Output the (x, y) coordinate of the center of the cell containing the given text.  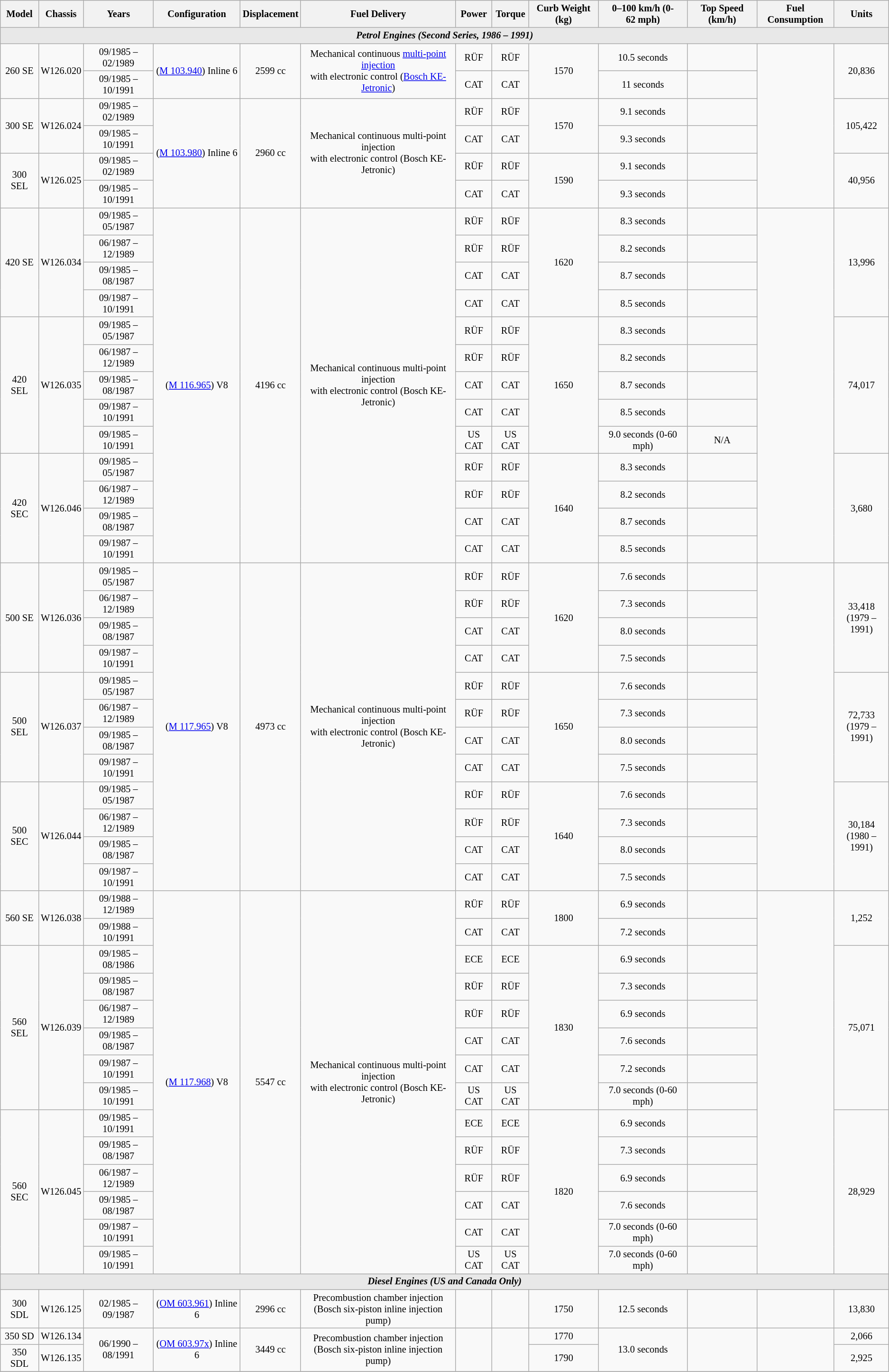
(M 116.965) V8 (197, 385)
105,422 (862, 125)
Power (474, 14)
20,836 (862, 71)
W126.125 (61, 1309)
Diesel Engines (US and Canada Only) (445, 1281)
(M 103.940) Inline 6 (197, 71)
2996 cc (270, 1309)
Chassis (61, 14)
Curb Weight (kg) (564, 14)
W126.036 (61, 617)
Torque (511, 14)
72,733(1979 – 1991) (862, 727)
1800 (564, 918)
1590 (564, 180)
30,184(1980 – 1991) (862, 836)
13,830 (862, 1309)
74,017 (862, 385)
300 SE (19, 125)
09/1985 – 08/1986 (119, 959)
1770 (564, 1336)
W126.025 (61, 180)
06/1990 – 08/1991 (119, 1350)
9.0 seconds (0-60 mph) (643, 440)
2599 cc (270, 71)
300 SDL (19, 1309)
(M 117.965) V8 (197, 727)
W126.135 (61, 1358)
13.0 seconds (643, 1350)
1830 (564, 1027)
W126.134 (61, 1336)
2960 cc (270, 153)
5547 cc (270, 1082)
260 SE (19, 71)
(OM 603.97x) Inline 6 (197, 1350)
Petrol Engines (Second Series, 1986 – 1991) (445, 36)
W126.037 (61, 727)
(M 117.968) V8 (197, 1082)
28,929 (862, 1191)
1790 (564, 1358)
Units (862, 14)
420 SEC (19, 508)
500 SEL (19, 727)
09/1988 – 10/1991 (119, 932)
W126.046 (61, 508)
560 SEC (19, 1191)
(OM 603.961) Inline 6 (197, 1309)
W126.024 (61, 125)
420 SEL (19, 385)
W126.045 (61, 1191)
N/A (722, 440)
W126.020 (61, 71)
Years (119, 14)
0–100 km/h (0-62 mph) (643, 14)
4973 cc (270, 727)
500 SE (19, 617)
3449 cc (270, 1350)
Top Speed (km/h) (722, 14)
1820 (564, 1191)
Configuration (197, 14)
Fuel Delivery (378, 14)
02/1985 – 09/1987 (119, 1309)
300 SEL (19, 180)
09/1988 – 12/1989 (119, 905)
420 SE (19, 263)
75,071 (862, 1027)
Model (19, 14)
11 seconds (643, 84)
560 SEL (19, 1027)
W126.034 (61, 263)
500 SEC (19, 836)
W126.044 (61, 836)
1750 (564, 1309)
12.5 seconds (643, 1309)
W126.035 (61, 385)
3,680 (862, 508)
40,956 (862, 180)
2,066 (862, 1336)
10.5 seconds (643, 57)
350 SDL (19, 1358)
Fuel Consumption (796, 14)
560 SE (19, 918)
350 SD (19, 1336)
W126.039 (61, 1027)
13,996 (862, 263)
W126.038 (61, 918)
4196 cc (270, 385)
33,418(1979 – 1991) (862, 617)
(M 103.980) Inline 6 (197, 153)
1,252 (862, 918)
Displacement (270, 14)
2,925 (862, 1358)
